Determine the (x, y) coordinate at the center of the cell enclosing the given text.  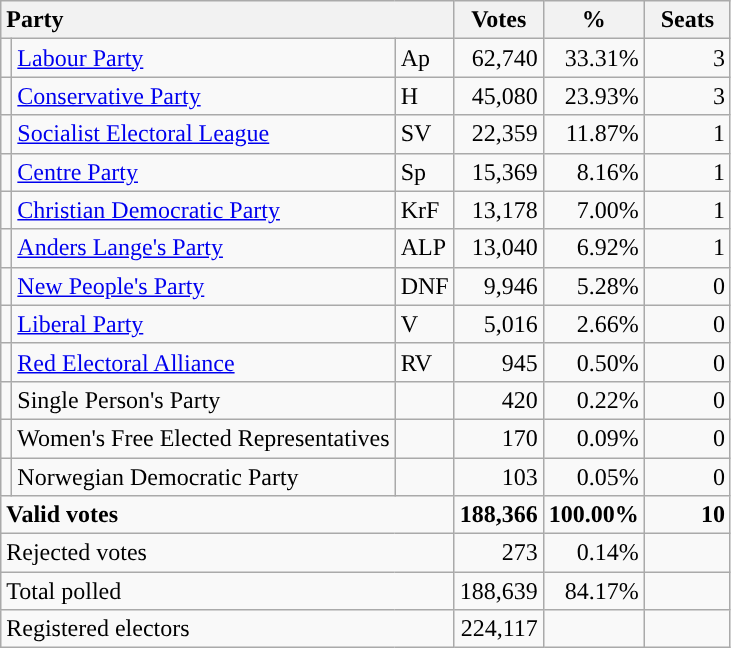
Registered electors (228, 629)
Socialist Electoral League (204, 134)
Norwegian Democratic Party (204, 477)
DNF (424, 286)
Christian Democratic Party (204, 210)
23.93% (594, 96)
H (424, 96)
62,740 (498, 58)
Votes (498, 20)
8.16% (594, 172)
SV (424, 134)
6.92% (594, 248)
9,946 (498, 286)
Liberal Party (204, 324)
Anders Lange's Party (204, 248)
Sp (424, 172)
7.00% (594, 210)
Conservative Party (204, 96)
Seats (687, 20)
13,178 (498, 210)
13,040 (498, 248)
KrF (424, 210)
Rejected votes (228, 553)
22,359 (498, 134)
45,080 (498, 96)
945 (498, 362)
5,016 (498, 324)
New People's Party (204, 286)
Women's Free Elected Representatives (204, 438)
170 (498, 438)
15,369 (498, 172)
0.22% (594, 400)
84.17% (594, 591)
0.50% (594, 362)
0.05% (594, 477)
Red Electoral Alliance (204, 362)
188,639 (498, 591)
224,117 (498, 629)
103 (498, 477)
33.31% (594, 58)
420 (498, 400)
0.09% (594, 438)
10 (687, 515)
V (424, 324)
% (594, 20)
Labour Party (204, 58)
0.14% (594, 553)
Single Person's Party (204, 400)
11.87% (594, 134)
188,366 (498, 515)
Ap (424, 58)
5.28% (594, 286)
100.00% (594, 515)
273 (498, 553)
RV (424, 362)
Valid votes (228, 515)
Party (228, 20)
2.66% (594, 324)
Centre Party (204, 172)
Total polled (228, 591)
ALP (424, 248)
